Output the (x, y) coordinate of the center of the cell containing the given text.  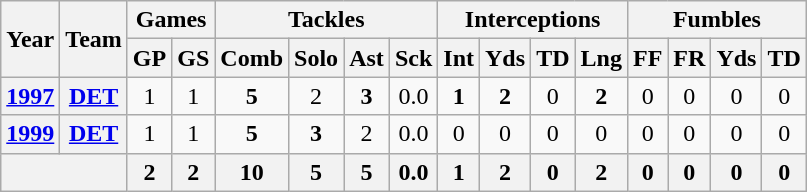
GP (149, 58)
Year (30, 39)
Comb (252, 58)
Team (94, 39)
Fumbles (716, 20)
FF (647, 58)
Int (459, 58)
GS (194, 58)
Lng (601, 58)
Tackles (326, 20)
Sck (413, 58)
Interceptions (533, 20)
Solo (316, 58)
10 (252, 172)
FR (690, 58)
Ast (367, 58)
1997 (30, 96)
1999 (30, 134)
Games (170, 20)
